Extract the (x, y) coordinate from the center of the cell holding the provided text.  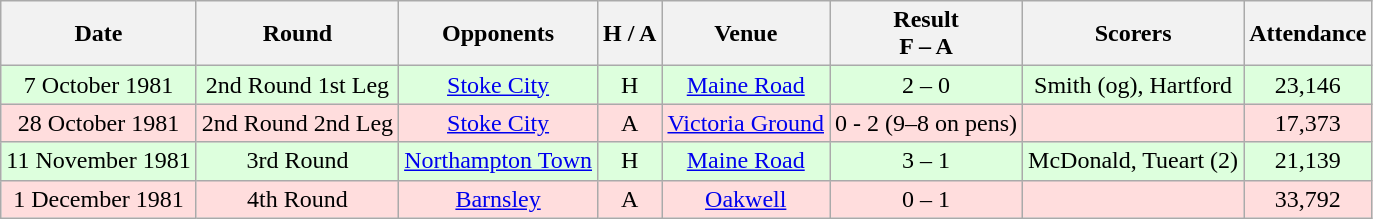
4th Round (297, 199)
7 October 1981 (98, 85)
2nd Round 1st Leg (297, 85)
0 – 1 (926, 199)
Victoria Ground (746, 123)
11 November 1981 (98, 161)
28 October 1981 (98, 123)
McDonald, Tueart (2) (1134, 161)
17,373 (1308, 123)
Venue (746, 34)
H / A (630, 34)
Oakwell (746, 199)
ResultF – A (926, 34)
1 December 1981 (98, 199)
2 – 0 (926, 85)
Attendance (1308, 34)
33,792 (1308, 199)
23,146 (1308, 85)
21,139 (1308, 161)
Scorers (1134, 34)
Opponents (498, 34)
3rd Round (297, 161)
Northampton Town (498, 161)
Date (98, 34)
Round (297, 34)
Barnsley (498, 199)
2nd Round 2nd Leg (297, 123)
0 - 2 (9–8 on pens) (926, 123)
Smith (og), Hartford (1134, 85)
3 – 1 (926, 161)
